Capture the cell that displays the provided text and extract its (X, Y) central coordinate. 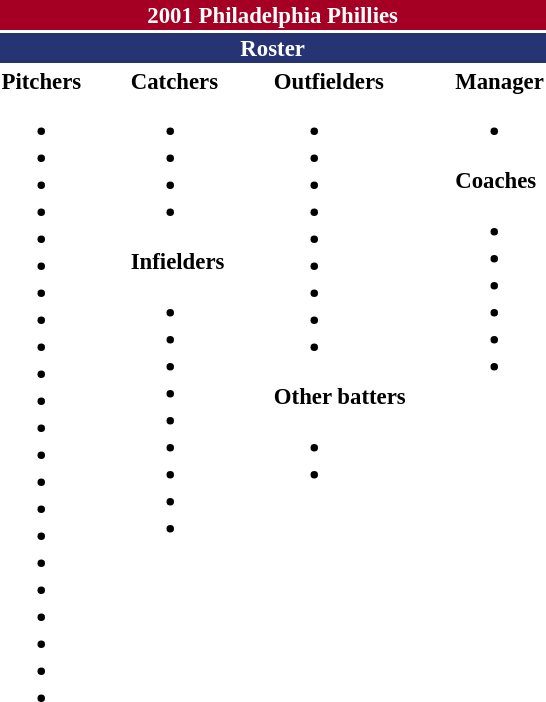
2001 Philadelphia Phillies (272, 15)
Roster (272, 48)
